Pinpoint the cell where the given text exists, returning its [X, Y] midpoint coordinate. 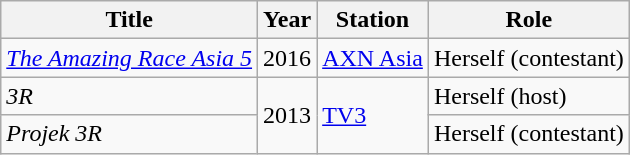
Projek 3R [130, 134]
2016 [288, 58]
3R [130, 96]
Year [288, 20]
Title [130, 20]
Station [373, 20]
TV3 [373, 115]
2013 [288, 115]
AXN Asia [373, 58]
The Amazing Race Asia 5 [130, 58]
Role [528, 20]
Herself (host) [528, 96]
